Extract the [X, Y] coordinate from the center of the cell holding the provided text.  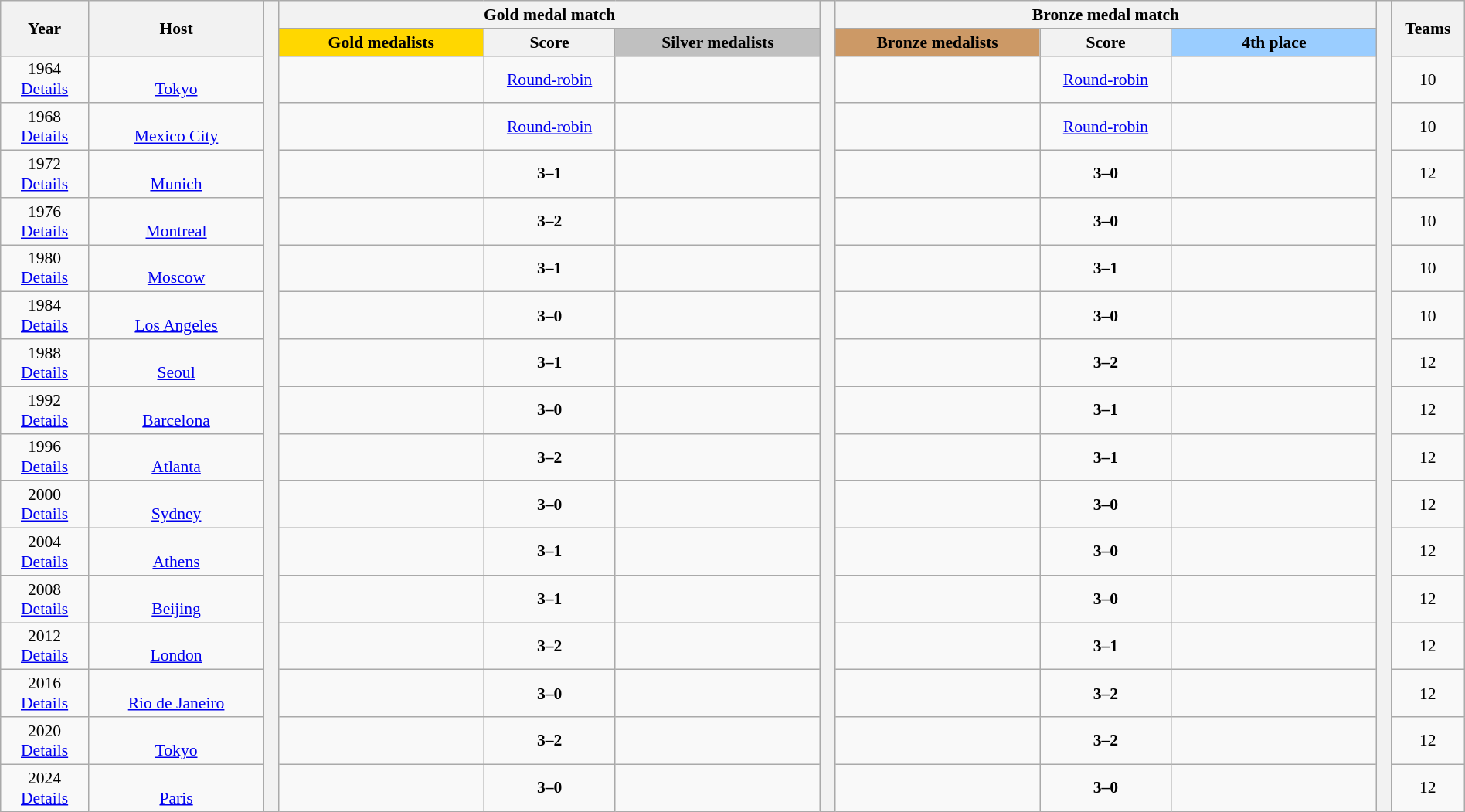
Bronze medalists [938, 42]
Rio de Janeiro [176, 694]
2024Details [45, 788]
4th place [1273, 42]
Gold medal match [550, 15]
2008Details [45, 600]
1968Details [45, 127]
Los Angeles [176, 315]
Host [176, 28]
Athens [176, 552]
Sydney [176, 505]
Barcelona [176, 409]
1992Details [45, 409]
2016Details [45, 694]
Paris [176, 788]
London [176, 646]
Year [45, 28]
2020Details [45, 740]
2004Details [45, 552]
Moscow [176, 269]
1984Details [45, 315]
Seoul [176, 363]
1964Details [45, 79]
Mexico City [176, 127]
Beijing [176, 600]
Teams [1428, 28]
Gold medalists [382, 42]
1996Details [45, 457]
Silver medalists [717, 42]
Atlanta [176, 457]
1976Details [45, 221]
1980Details [45, 269]
Bronze medal match [1106, 15]
1988Details [45, 363]
1972Details [45, 175]
Montreal [176, 221]
2000Details [45, 505]
Munich [176, 175]
2012Details [45, 646]
